Output the [X, Y] coordinate of the center of the cell containing the given text.  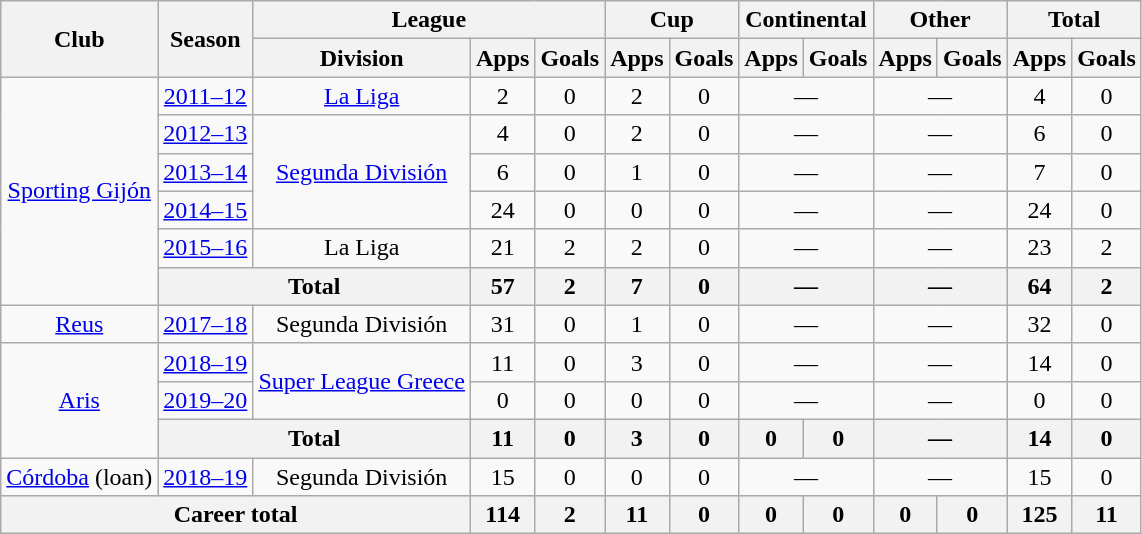
Córdoba (loan) [80, 477]
Career total [236, 515]
Cup [672, 20]
2015–16 [206, 248]
57 [502, 286]
125 [1039, 515]
2011–12 [206, 96]
Continental [806, 20]
Division [362, 58]
Aris [80, 400]
Reus [80, 324]
Season [206, 39]
32 [1039, 324]
114 [502, 515]
League [429, 20]
23 [1039, 248]
64 [1039, 286]
21 [502, 248]
Club [80, 39]
31 [502, 324]
2017–18 [206, 324]
Other [940, 20]
2019–20 [206, 400]
2014–15 [206, 210]
2013–14 [206, 172]
Super League Greece [362, 381]
2012–13 [206, 134]
Sporting Gijón [80, 191]
